Find where the given text appears and provide that cell's center as (x, y) coordinate. 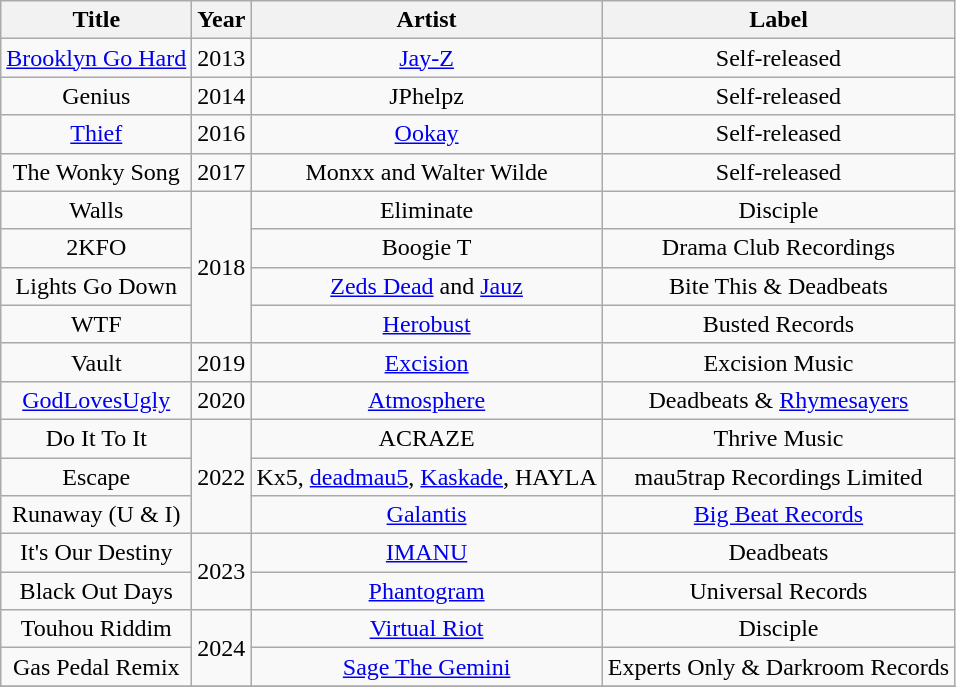
Eliminate (426, 210)
Deadbeats (778, 553)
Gas Pedal Remix (96, 667)
IMANU (426, 553)
Drama Club Recordings (778, 248)
Monxx and Walter Wilde (426, 172)
2KFO (96, 248)
2017 (222, 172)
ACRAZE (426, 438)
Walls (96, 210)
Atmosphere (426, 400)
Kx5, deadmau5, Kaskade, HAYLA (426, 477)
Black Out Days (96, 591)
2024 (222, 648)
Galantis (426, 515)
Experts Only & Darkroom Records (778, 667)
Genius (96, 96)
Thrive Music (778, 438)
Vault (96, 362)
Do It To It (96, 438)
Deadbeats & Rhymesayers (778, 400)
The Wonky Song (96, 172)
Herobust (426, 324)
Lights Go Down (96, 286)
Phantogram (426, 591)
Excision Music (778, 362)
2018 (222, 267)
Big Beat Records (778, 515)
Sage The Gemini (426, 667)
2014 (222, 96)
Boogie T (426, 248)
Universal Records (778, 591)
Zeds Dead and Jauz (426, 286)
JPhelpz (426, 96)
2013 (222, 58)
GodLovesUgly (96, 400)
mau5trap Recordings Limited (778, 477)
Runaway (U & I) (96, 515)
Jay-Z (426, 58)
Excision (426, 362)
2022 (222, 476)
Title (96, 20)
WTF (96, 324)
Touhou Riddim (96, 629)
Brooklyn Go Hard (96, 58)
Virtual Riot (426, 629)
2016 (222, 134)
Thief (96, 134)
Year (222, 20)
Label (778, 20)
Busted Records (778, 324)
2019 (222, 362)
Artist (426, 20)
Escape (96, 477)
2023 (222, 572)
Ookay (426, 134)
2020 (222, 400)
It's Our Destiny (96, 553)
Bite This & Deadbeats (778, 286)
